Locate the cell with the specified text and output its [X, Y] center coordinate. 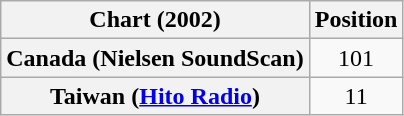
101 [356, 58]
Canada (Nielsen SoundScan) [155, 58]
11 [356, 96]
Position [356, 20]
Taiwan (Hito Radio) [155, 96]
Chart (2002) [155, 20]
